Return the [X, Y] coordinate for the center point of the cell that contains the specified text.  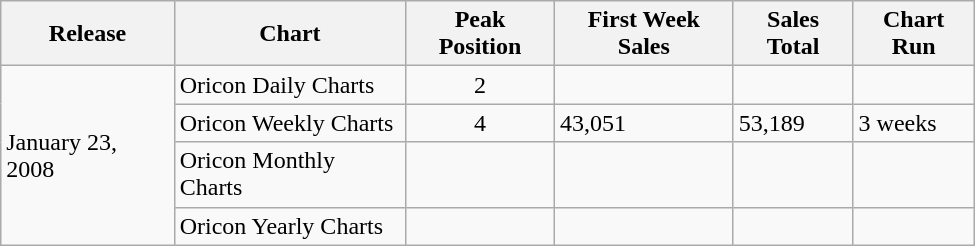
Oricon Weekly Charts [290, 123]
January 23, 2008 [88, 156]
Oricon Yearly Charts [290, 226]
3 weeks [914, 123]
53,189 [793, 123]
43,051 [644, 123]
Chart Run [914, 34]
Sales Total [793, 34]
Oricon Monthly Charts [290, 174]
Chart [290, 34]
Release [88, 34]
First Week Sales [644, 34]
Oricon Daily Charts [290, 85]
2 [480, 85]
Peak Position [480, 34]
4 [480, 123]
